Detect which cell encompasses the target text, then output its (X, Y) center coordinate. 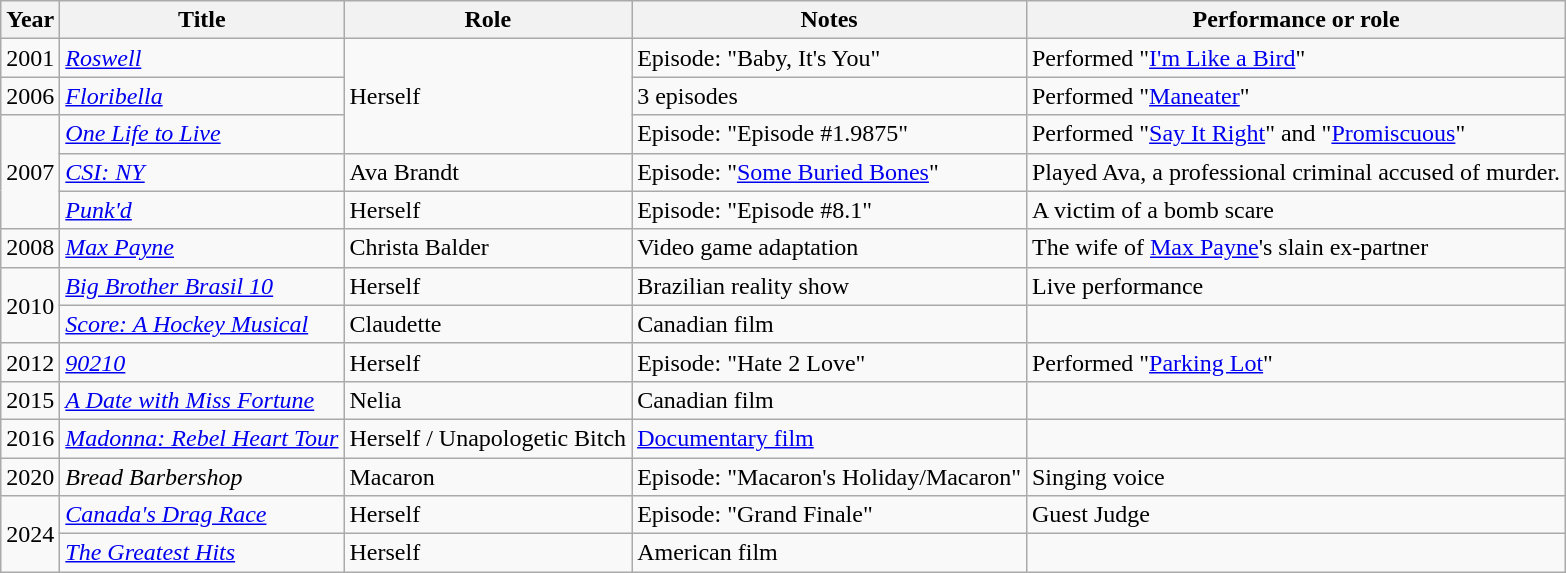
Year (30, 20)
2006 (30, 96)
Ava Brandt (488, 172)
Performed "Say It Right" and "Promiscuous" (1296, 134)
Macaron (488, 477)
Herself / Unapologetic Bitch (488, 438)
Played Ava, a professional criminal accused of murder. (1296, 172)
3 episodes (830, 96)
2020 (30, 477)
Punk'd (202, 210)
Episode: "Hate 2 Love" (830, 362)
Guest Judge (1296, 515)
2024 (30, 534)
2008 (30, 248)
Role (488, 20)
A victim of a bomb scare (1296, 210)
Score: A Hockey Musical (202, 324)
Max Payne (202, 248)
Big Brother Brasil 10 (202, 286)
Canada's Drag Race (202, 515)
Performed "I'm Like a Bird" (1296, 58)
2012 (30, 362)
One Life to Live (202, 134)
Performed "Parking Lot" (1296, 362)
Episode: "Macaron's Holiday/Macaron" (830, 477)
Episode: "Episode #8.1" (830, 210)
Video game adaptation (830, 248)
Nelia (488, 400)
Bread Barbershop (202, 477)
CSI: NY (202, 172)
Live performance (1296, 286)
Claudette (488, 324)
Christa Balder (488, 248)
The Greatest Hits (202, 553)
Documentary film (830, 438)
2001 (30, 58)
Performance or role (1296, 20)
Performed "Maneater" (1296, 96)
Madonna: Rebel Heart Tour (202, 438)
Episode: "Some Buried Bones" (830, 172)
Episode: "Baby, It's You" (830, 58)
Episode: "Grand Finale" (830, 515)
A Date with Miss Fortune (202, 400)
2016 (30, 438)
2015 (30, 400)
2007 (30, 172)
The wife of Max Payne's slain ex-partner (1296, 248)
Title (202, 20)
Floribella (202, 96)
2010 (30, 305)
90210 (202, 362)
Brazilian reality show (830, 286)
Roswell (202, 58)
American film (830, 553)
Episode: "Episode #1.9875" (830, 134)
Notes (830, 20)
Singing voice (1296, 477)
